Return the (x, y) coordinate for the center point of the cell that contains the specified text.  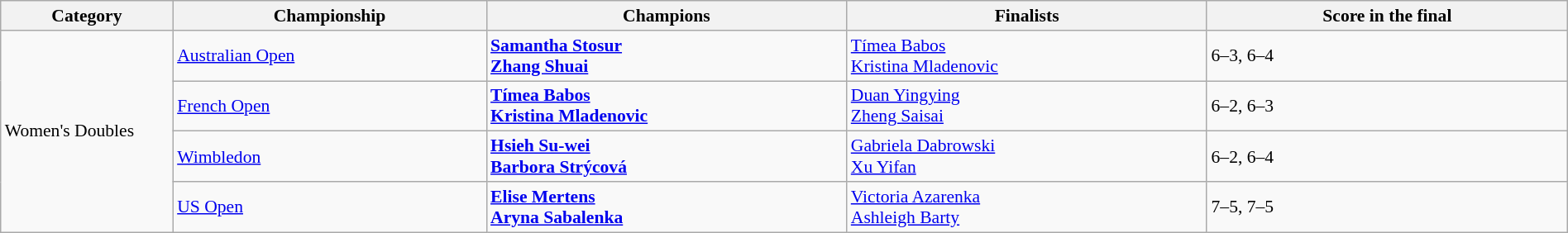
Category (87, 16)
6–3, 6–4 (1387, 56)
Finalists (1027, 16)
Victoria Azarenka Ashleigh Barty (1027, 207)
Wimbledon (329, 157)
Elise Mertens Aryna Sabalenka (667, 207)
US Open (329, 207)
Samantha Stosur Zhang Shuai (667, 56)
Duan Yingying Zheng Saisai (1027, 106)
Hsieh Su-wei Barbora Strýcová (667, 157)
Women's Doubles (87, 131)
6–2, 6–4 (1387, 157)
Champions (667, 16)
7–5, 7–5 (1387, 207)
Australian Open (329, 56)
Score in the final (1387, 16)
French Open (329, 106)
6–2, 6–3 (1387, 106)
Championship (329, 16)
Gabriela Dabrowski Xu Yifan (1027, 157)
